Return (X, Y) of the center of cell containing provided text 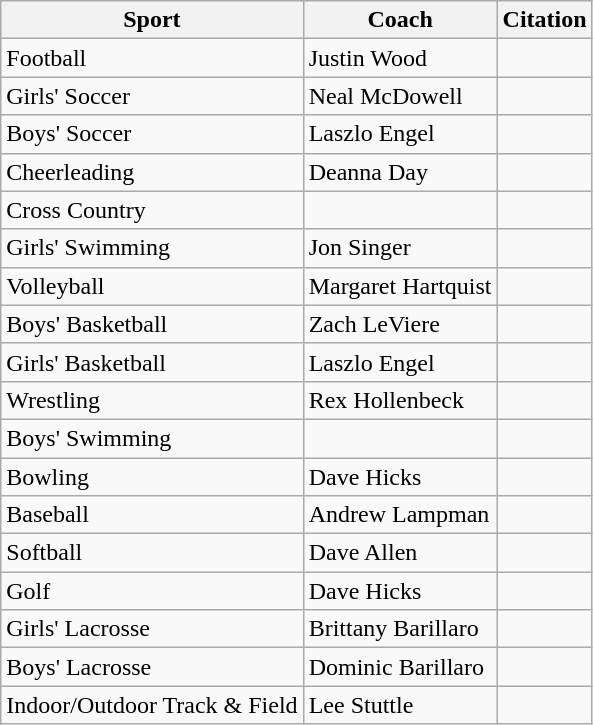
Boys' Swimming (152, 438)
Deanna Day (400, 172)
Bowling (152, 477)
Sport (152, 20)
Andrew Lampman (400, 515)
Baseball (152, 515)
Coach (400, 20)
Golf (152, 591)
Neal McDowell (400, 96)
Wrestling (152, 400)
Girls' Basketball (152, 362)
Girls' Swimming (152, 248)
Cheerleading (152, 172)
Justin Wood (400, 58)
Zach LeViere (400, 324)
Dominic Barillaro (400, 667)
Rex Hollenbeck (400, 400)
Football (152, 58)
Indoor/Outdoor Track & Field (152, 705)
Boys' Soccer (152, 134)
Boys' Basketball (152, 324)
Brittany Barillaro (400, 629)
Girls' Soccer (152, 96)
Boys' Lacrosse (152, 667)
Cross Country (152, 210)
Lee Stuttle (400, 705)
Citation (544, 20)
Jon Singer (400, 248)
Volleyball (152, 286)
Softball (152, 553)
Margaret Hartquist (400, 286)
Dave Allen (400, 553)
Girls' Lacrosse (152, 629)
